Detect which cell encompasses the target text, then output its [x, y] center coordinate. 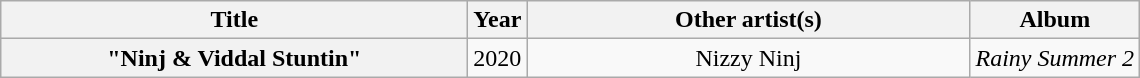
Rainy Summer 2 [1055, 58]
"Ninj & Viddal Stuntin" [234, 58]
Year [498, 20]
Title [234, 20]
Nizzy Ninj [748, 58]
Album [1055, 20]
Other artist(s) [748, 20]
2020 [498, 58]
